Identify which cell holds the provided text, then report its [X, Y] central coordinate. 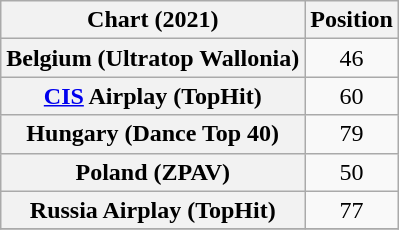
CIS Airplay (TopHit) [153, 96]
Belgium (Ultratop Wallonia) [153, 58]
60 [352, 96]
Chart (2021) [153, 20]
Russia Airplay (TopHit) [153, 210]
46 [352, 58]
Hungary (Dance Top 40) [153, 134]
77 [352, 210]
50 [352, 172]
79 [352, 134]
Poland (ZPAV) [153, 172]
Position [352, 20]
